Output the [x, y] coordinate of the center of the cell containing the given text.  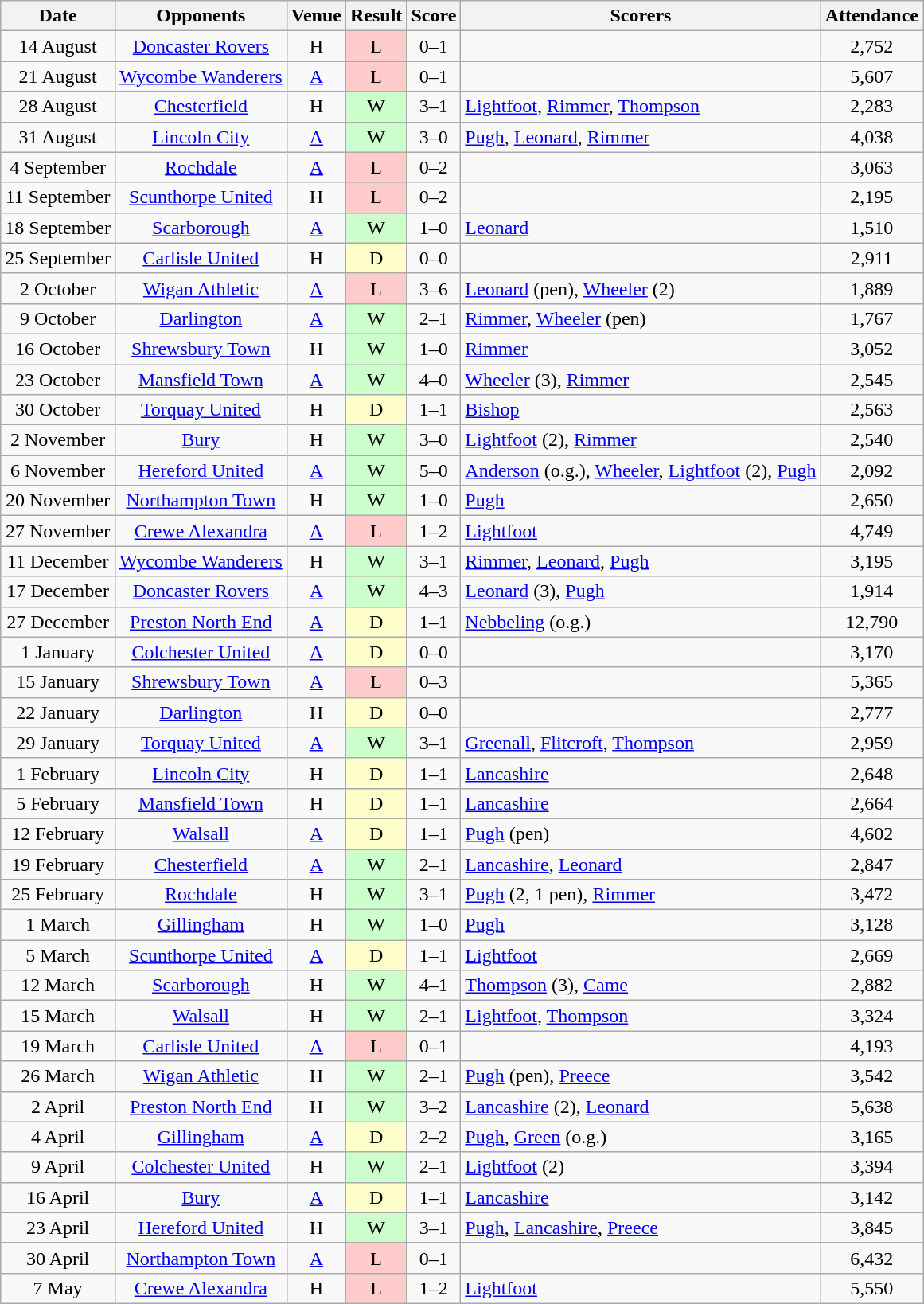
Rimmer, Wheeler (pen) [641, 318]
30 April [58, 1258]
1,914 [871, 591]
3,195 [871, 561]
Nebbeling (o.g.) [641, 622]
4 September [58, 167]
4,193 [871, 1046]
1 February [58, 773]
6,432 [871, 1258]
Lightfoot (2) [641, 1167]
6 November [58, 470]
12,790 [871, 622]
1,510 [871, 228]
18 September [58, 228]
2,650 [871, 501]
2,882 [871, 986]
2–2 [434, 1137]
2,847 [871, 864]
2,283 [871, 107]
4 April [58, 1137]
Leonard [641, 228]
2,540 [871, 440]
2,911 [871, 258]
Lancashire, Leonard [641, 864]
2,664 [871, 803]
3,165 [871, 1137]
Venue [316, 16]
Date [58, 16]
Pugh, Green (o.g.) [641, 1137]
Leonard (3), Pugh [641, 591]
5,638 [871, 1107]
Pugh, Lancashire, Preece [641, 1228]
Wheeler (3), Rimmer [641, 380]
29 January [58, 743]
2,092 [871, 470]
7 May [58, 1288]
4,038 [871, 137]
15 March [58, 1016]
16 October [58, 349]
5,607 [871, 76]
3,142 [871, 1197]
17 December [58, 591]
Lancashire (2), Leonard [641, 1107]
5 February [58, 803]
Lightfoot, Thompson [641, 1016]
19 February [58, 864]
Leonard (pen), Wheeler (2) [641, 288]
3,324 [871, 1016]
Pugh (2, 1 pen), Rimmer [641, 895]
1,889 [871, 288]
9 October [58, 318]
Bishop [641, 410]
4–1 [434, 986]
2 November [58, 440]
4–0 [434, 380]
Pugh (pen) [641, 834]
16 April [58, 1197]
2 April [58, 1107]
12 March [58, 986]
27 December [58, 622]
25 September [58, 258]
2,648 [871, 773]
1 January [58, 652]
2 October [58, 288]
4,749 [871, 531]
3–2 [434, 1107]
19 March [58, 1046]
25 February [58, 895]
Scorers [641, 16]
5–0 [434, 470]
Pugh (pen), Preece [641, 1076]
Pugh, Leonard, Rimmer [641, 137]
Thompson (3), Came [641, 986]
15 January [58, 682]
3–6 [434, 288]
3,128 [871, 925]
4–3 [434, 591]
9 April [58, 1167]
11 December [58, 561]
Rimmer, Leonard, Pugh [641, 561]
Attendance [871, 16]
Score [434, 16]
14 August [58, 46]
12 February [58, 834]
Anderson (o.g.), Wheeler, Lightfoot (2), Pugh [641, 470]
2,959 [871, 743]
20 November [58, 501]
5 March [58, 955]
2,563 [871, 410]
3,472 [871, 895]
23 October [58, 380]
23 April [58, 1228]
Lightfoot, Rimmer, Thompson [641, 107]
Rimmer [641, 349]
1 March [58, 925]
2,195 [871, 197]
2,752 [871, 46]
22 January [58, 713]
5,365 [871, 682]
Opponents [201, 16]
30 October [58, 410]
31 August [58, 137]
3,063 [871, 167]
2,669 [871, 955]
Greenall, Flitcroft, Thompson [641, 743]
11 September [58, 197]
Lightfoot (2), Rimmer [641, 440]
26 March [58, 1076]
3,542 [871, 1076]
2,777 [871, 713]
3,394 [871, 1167]
21 August [58, 76]
0–3 [434, 682]
27 November [58, 531]
28 August [58, 107]
3,052 [871, 349]
3,845 [871, 1228]
5,550 [871, 1288]
4,602 [871, 834]
3,170 [871, 652]
1,767 [871, 318]
2,545 [871, 380]
Result [376, 16]
